Extract the (x, y) coordinate from the center of the cell holding the provided text.  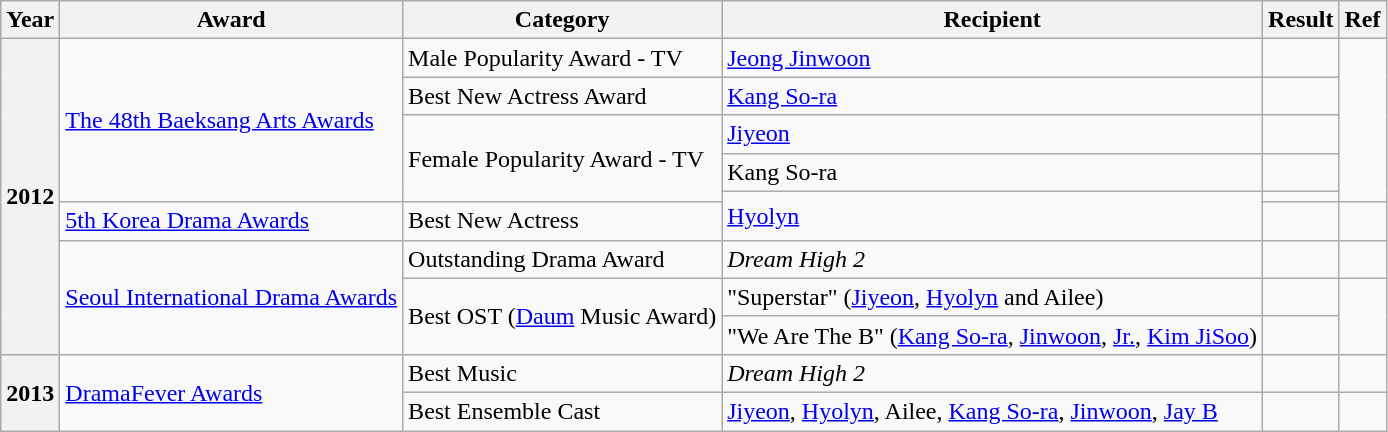
Male Popularity Award - TV (562, 58)
Hyolyn (992, 216)
Jeong Jinwoon (992, 58)
"Superstar" (Jiyeon, Hyolyn and Ailee) (992, 297)
Best New Actress Award (562, 96)
Year (30, 20)
Jiyeon, Hyolyn, Ailee, Kang So-ra, Jinwoon, Jay B (992, 411)
Best Music (562, 373)
2012 (30, 197)
Award (232, 20)
The 48th Baeksang Arts Awards (232, 120)
5th Korea Drama Awards (232, 221)
"We Are The B" (Kang So-ra, Jinwoon, Jr., Kim JiSoo) (992, 335)
Recipient (992, 20)
Best Ensemble Cast (562, 411)
Ref (1362, 20)
Seoul International Drama Awards (232, 297)
Best New Actress (562, 221)
Result (1301, 20)
2013 (30, 392)
Female Popularity Award - TV (562, 158)
Best OST (Daum Music Award) (562, 316)
DramaFever Awards (232, 392)
Category (562, 20)
Outstanding Drama Award (562, 259)
Jiyeon (992, 134)
